Capture the cell that displays the provided text and extract its (X, Y) central coordinate. 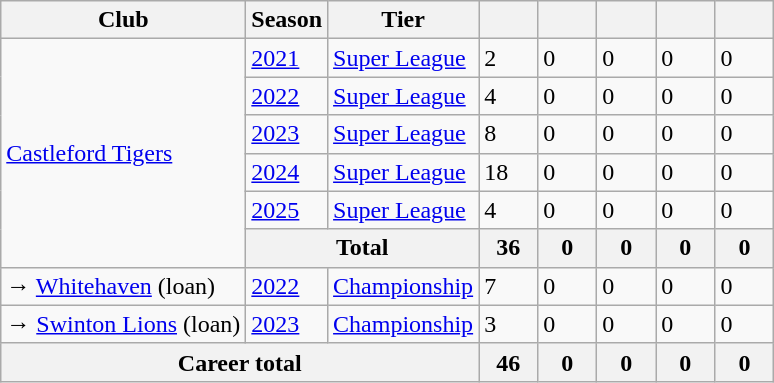
2024 (287, 172)
2025 (287, 210)
8 (508, 134)
Season (287, 20)
→ Whitehaven (loan) (124, 286)
46 (508, 362)
3 (508, 324)
7 (508, 286)
18 (508, 172)
Career total (240, 362)
Club (124, 20)
2021 (287, 58)
Tier (404, 20)
→ Swinton Lions (loan) (124, 324)
Castleford Tigers (124, 153)
Total (362, 248)
36 (508, 248)
2 (508, 58)
